Scan for the cell matching the given text and deliver its [X, Y] coordinate at center. 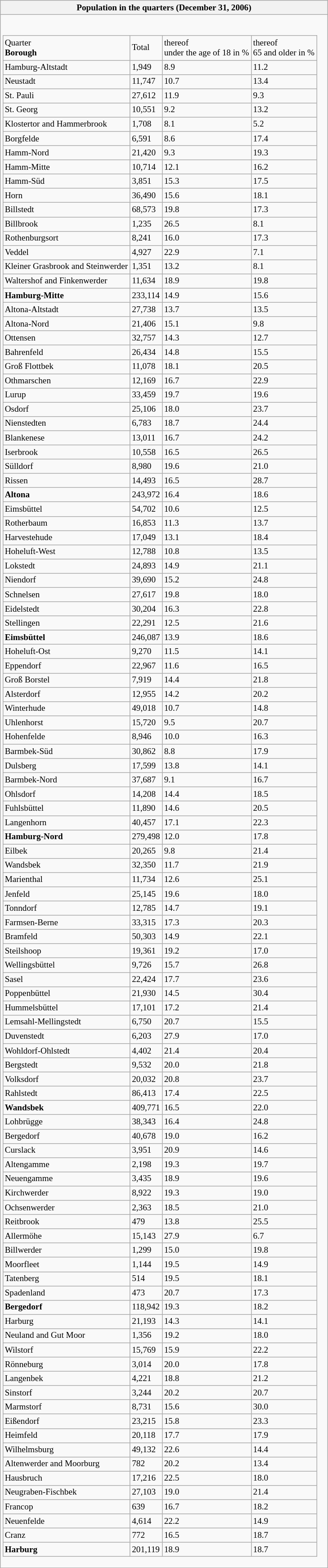
118,942 [146, 1307]
10,551 [146, 110]
21.1 [284, 566]
14,493 [146, 481]
Allermöhe [67, 1236]
Tatenberg [67, 1279]
32,350 [146, 865]
15.1 [207, 324]
2,198 [146, 1165]
10,558 [146, 452]
15.9 [207, 1350]
18.8 [207, 1378]
Hoheluft-Ost [67, 652]
12,788 [146, 552]
201,119 [146, 1550]
38,343 [146, 1122]
6,203 [146, 1036]
Spadenland [67, 1293]
Winterhude [67, 709]
Hausbruch [67, 1478]
15.0 [207, 1250]
6,591 [146, 139]
Altona-Altstadt [67, 309]
9,532 [146, 1065]
22.8 [284, 609]
Kirchwerder [67, 1193]
Neustadt [67, 82]
22,291 [146, 623]
15.3 [207, 181]
Hoheluft-West [67, 552]
Heimfeld [67, 1436]
20,265 [146, 851]
Billbrook [67, 224]
17.1 [207, 823]
Hamburg-Altstadt [67, 67]
Volksdorf [67, 1079]
Marmstorf [67, 1407]
Uhlenhorst [67, 723]
Marienthal [67, 880]
Rönneburg [67, 1364]
21,930 [146, 994]
27,617 [146, 595]
Hamm-Süd [67, 181]
21.2 [284, 1378]
13.9 [207, 637]
6.7 [284, 1236]
8,980 [146, 466]
Lemsahl-Mellingstedt [67, 1022]
8,241 [146, 238]
9,270 [146, 652]
Waltershof and Finkenwerder [67, 281]
Groß Borstel [67, 680]
25.1 [284, 880]
Ohlsdorf [67, 794]
5.2 [284, 124]
17,101 [146, 1008]
14,208 [146, 794]
3,014 [146, 1364]
Population in the quarters (December 31, 2006) [164, 8]
15.2 [207, 580]
19,361 [146, 951]
54,702 [146, 509]
20.9 [207, 1150]
Rahlstedt [67, 1093]
15,720 [146, 723]
33,315 [146, 923]
Fuhlsbüttel [67, 809]
1,299 [146, 1250]
19.1 [284, 908]
Neuenfelde [67, 1521]
25,106 [146, 409]
17,049 [146, 537]
26.8 [284, 965]
Niendorf [67, 580]
3,435 [146, 1179]
10,714 [146, 167]
Ottensen [67, 338]
Veddel [67, 253]
1,144 [146, 1264]
9.1 [207, 780]
Rothenburgsort [67, 238]
Eißendorf [67, 1421]
12.7 [284, 338]
1,949 [146, 67]
17.5 [284, 181]
8.8 [207, 751]
86,413 [146, 1093]
17,599 [146, 766]
QuarterBorough [67, 48]
Alsterdorf [67, 695]
13.1 [207, 537]
11.2 [284, 67]
39,690 [146, 580]
24.4 [284, 423]
Altona-Nord [67, 324]
Hamburg-Mitte [67, 295]
37,687 [146, 780]
20,032 [146, 1079]
4,927 [146, 253]
49,018 [146, 709]
21.9 [284, 865]
Sasel [67, 979]
11,734 [146, 880]
20,118 [146, 1436]
Duvenstedt [67, 1036]
3,244 [146, 1393]
Hamburg-Nord [67, 837]
246,087 [146, 637]
Neuengamme [67, 1179]
Wohldorf-Ohlstedt [67, 1051]
772 [146, 1535]
10.6 [207, 509]
33,459 [146, 395]
Reitbrook [67, 1222]
15,769 [146, 1350]
13,011 [146, 438]
25.5 [284, 1222]
Moorfleet [67, 1264]
St. Georg [67, 110]
21,193 [146, 1322]
6,750 [146, 1022]
Kleiner Grasbrook and Steinwerder [67, 267]
Sinstorf [67, 1393]
409,771 [146, 1108]
11.7 [207, 865]
thereof under the age of 18 in % [207, 48]
Bahrenfeld [67, 352]
24.2 [284, 438]
Tonndorf [67, 908]
Altengamme [67, 1165]
Rotherbaum [67, 523]
9.5 [207, 723]
Harvestehude [67, 537]
9,726 [146, 965]
Iserbrook [67, 452]
11,890 [146, 809]
15.7 [207, 965]
40,457 [146, 823]
11.9 [207, 96]
Sülldorf [67, 466]
Curslack [67, 1150]
20.8 [207, 1079]
11.6 [207, 666]
Billstedt [67, 210]
Billwerder [67, 1250]
17.2 [207, 1008]
21,406 [146, 324]
Wilstorf [67, 1350]
14.7 [207, 908]
36,490 [146, 195]
22,424 [146, 979]
3,951 [146, 1150]
11.5 [207, 652]
7,919 [146, 680]
514 [146, 1279]
Bramfeld [67, 936]
1,351 [146, 267]
Farmsen-Berne [67, 923]
Klostertor and Hammerbrook [67, 124]
Wellingsbüttel [67, 965]
Langenbek [67, 1378]
Neugraben-Fischbek [67, 1492]
thereof 65 and older in % [284, 48]
22.0 [284, 1108]
30.4 [284, 994]
18.4 [284, 537]
12.0 [207, 837]
25,145 [146, 894]
Eidelstedt [67, 609]
26,434 [146, 352]
639 [146, 1507]
Blankenese [67, 438]
8.9 [207, 67]
St. Pauli [67, 96]
Hohenfelde [67, 737]
15,143 [146, 1236]
32,757 [146, 338]
Osdorf [67, 409]
Borgfelde [67, 139]
Dulsberg [67, 766]
23,215 [146, 1421]
22.1 [284, 936]
12,955 [146, 695]
24,893 [146, 566]
4,221 [146, 1378]
28.7 [284, 481]
20.3 [284, 923]
12.6 [207, 880]
Cranz [67, 1535]
Bergstedt [67, 1065]
Langenhorn [67, 823]
Schnelsen [67, 595]
7.1 [284, 253]
8,946 [146, 737]
21,420 [146, 153]
12,169 [146, 381]
782 [146, 1464]
11,634 [146, 281]
Eppendorf [67, 666]
6,783 [146, 423]
Altona [67, 495]
Steilshoop [67, 951]
10.8 [207, 552]
4,402 [146, 1051]
16,853 [146, 523]
4,614 [146, 1521]
8,731 [146, 1407]
22.3 [284, 823]
40,678 [146, 1136]
12,785 [146, 908]
243,972 [146, 495]
23.3 [284, 1421]
Hamm-Mitte [67, 167]
27,103 [146, 1492]
1,356 [146, 1336]
8.6 [207, 139]
473 [146, 1293]
479 [146, 1222]
11,747 [146, 82]
Hamm-Nord [67, 153]
49,132 [146, 1450]
Hummelsbüttel [67, 1008]
17,216 [146, 1478]
Lohbrügge [67, 1122]
Ochsenwerder [67, 1208]
14.5 [207, 994]
27,738 [146, 309]
Eilbek [67, 851]
Lokstedt [67, 566]
30,862 [146, 751]
Barmbek-Nord [67, 780]
Total [146, 48]
Francop [67, 1507]
27,612 [146, 96]
16.0 [207, 238]
Rissen [67, 481]
68,573 [146, 210]
Othmarschen [67, 381]
Horn [67, 195]
9.2 [207, 110]
Stellingen [67, 623]
11.3 [207, 523]
23.6 [284, 979]
11,078 [146, 367]
233,114 [146, 295]
14.2 [207, 695]
22.6 [207, 1450]
Lurup [67, 395]
Groß Flottbek [67, 367]
21.6 [284, 623]
1,708 [146, 124]
Jenfeld [67, 894]
8,922 [146, 1193]
Poppenbüttel [67, 994]
20.4 [284, 1051]
12.1 [207, 167]
1,235 [146, 224]
50,303 [146, 936]
Nienstedten [67, 423]
30,204 [146, 609]
Altenwerder and Moorburg [67, 1464]
Barmbek-Süd [67, 751]
22,967 [146, 666]
279,498 [146, 837]
Neuland and Gut Moor [67, 1336]
30.0 [284, 1407]
3,851 [146, 181]
Wilhelmsburg [67, 1450]
2,363 [146, 1208]
15.8 [207, 1421]
10.0 [207, 737]
